From the cell containing the given text, extract its center point as [x, y] coordinate. 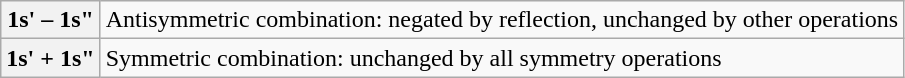
1s' – 1s" [50, 20]
1s' + 1s" [50, 58]
Antisymmetric combination: negated by reflection, unchanged by other operations [502, 20]
Symmetric combination: unchanged by all symmetry operations [502, 58]
